Provide the (x, y) coordinate of the cell's center where the given text is located.  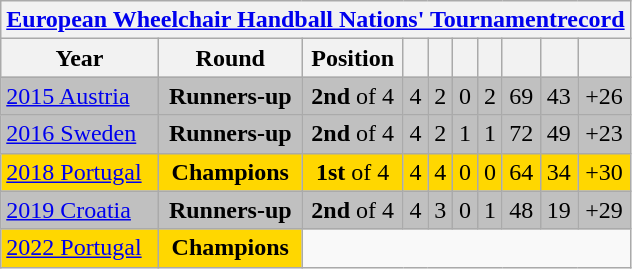
2022 Portugal (80, 248)
+23 (604, 134)
Round (230, 58)
43 (559, 96)
49 (559, 134)
2016 Sweden (80, 134)
48 (521, 210)
19 (559, 210)
2015 Austria (80, 96)
+30 (604, 172)
+29 (604, 210)
34 (559, 172)
+26 (604, 96)
Position (352, 58)
European Wheelchair Handball Nations' Tournamentrecord (316, 20)
2019 Croatia (80, 210)
69 (521, 96)
64 (521, 172)
72 (521, 134)
2018 Portugal (80, 172)
1st of 4 (352, 172)
Year (80, 58)
3 (440, 210)
